Provide the [x, y] coordinate of the cell's center where the given text is located.  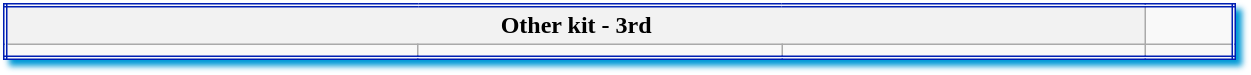
Other kit - 3rd [575, 25]
